Find where the given text appears and provide that cell's center as [x, y] coordinate. 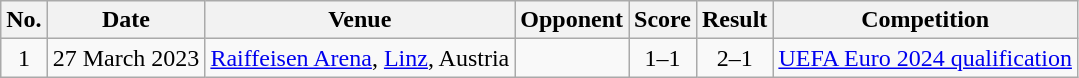
1–1 [663, 58]
Opponent [572, 20]
1 [24, 58]
Date [126, 20]
2–1 [734, 58]
Result [734, 20]
Venue [360, 20]
27 March 2023 [126, 58]
Score [663, 20]
Competition [926, 20]
Raiffeisen Arena, Linz, Austria [360, 58]
UEFA Euro 2024 qualification [926, 58]
No. [24, 20]
